Return (X, Y) of the center of cell containing provided text 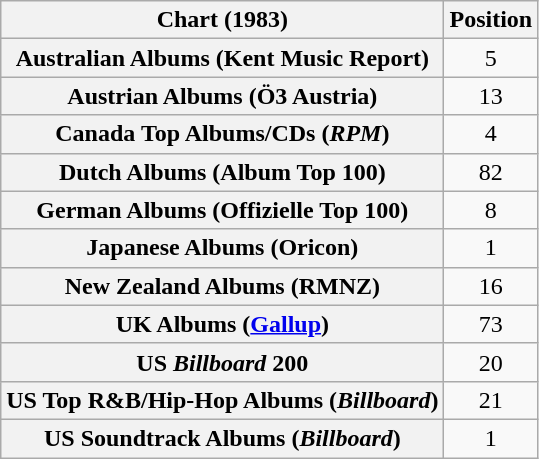
Chart (1983) (222, 20)
8 (491, 210)
German Albums (Offizielle Top 100) (222, 210)
Japanese Albums (Oricon) (222, 248)
73 (491, 324)
US Billboard 200 (222, 362)
4 (491, 134)
5 (491, 58)
13 (491, 96)
Australian Albums (Kent Music Report) (222, 58)
16 (491, 286)
New Zealand Albums (RMNZ) (222, 286)
21 (491, 400)
Position (491, 20)
Canada Top Albums/CDs (RPM) (222, 134)
US Soundtrack Albums (Billboard) (222, 438)
UK Albums (Gallup) (222, 324)
Dutch Albums (Album Top 100) (222, 172)
20 (491, 362)
Austrian Albums (Ö3 Austria) (222, 96)
82 (491, 172)
US Top R&B/Hip-Hop Albums (Billboard) (222, 400)
